For the text-containing cell, return its midpoint in (x, y) coordinate format. 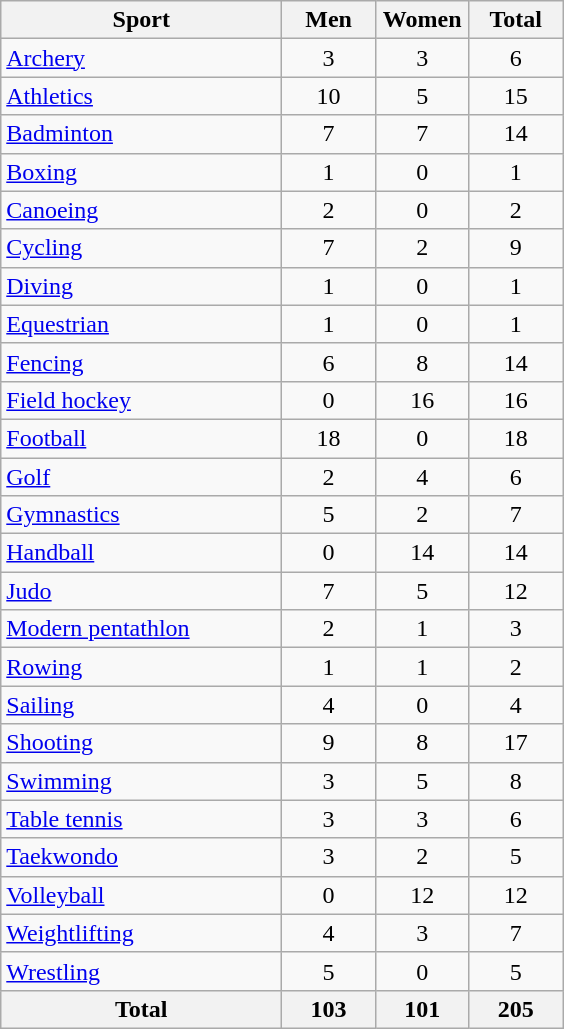
Men (329, 20)
Modern pentathlon (142, 629)
Wrestling (142, 971)
Archery (142, 58)
Sport (142, 20)
Shooting (142, 743)
Cycling (142, 248)
15 (516, 96)
Weightlifting (142, 933)
Badminton (142, 134)
17 (516, 743)
Equestrian (142, 324)
Women (422, 20)
Football (142, 438)
Boxing (142, 172)
Taekwondo (142, 857)
Canoeing (142, 210)
Field hockey (142, 400)
Rowing (142, 667)
Gymnastics (142, 515)
Volleyball (142, 895)
Fencing (142, 362)
Diving (142, 286)
103 (329, 1009)
Golf (142, 477)
Table tennis (142, 819)
Sailing (142, 705)
Judo (142, 591)
10 (329, 96)
Athletics (142, 96)
205 (516, 1009)
Swimming (142, 781)
101 (422, 1009)
Handball (142, 553)
